Provide the (x, y) coordinate of the cell's center where the given text is located.  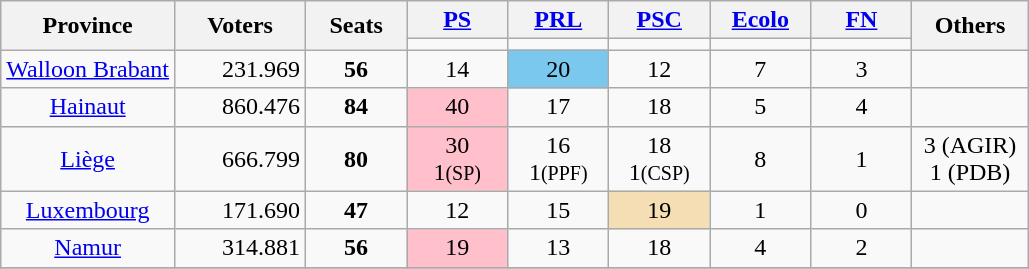
231.969 (240, 69)
171.690 (240, 210)
Ecolo (760, 20)
2 (862, 248)
161(PPF) (558, 158)
301(SP) (458, 158)
3 (862, 69)
20 (558, 69)
Province (88, 26)
Liège (88, 158)
Luxembourg (88, 210)
FN (862, 20)
80 (356, 158)
8 (760, 158)
314.881 (240, 248)
Others (970, 26)
Hainaut (88, 107)
Namur (88, 248)
84 (356, 107)
PS (458, 20)
Voters (240, 26)
7 (760, 69)
17 (558, 107)
47 (356, 210)
181(CSP) (660, 158)
14 (458, 69)
40 (458, 107)
5 (760, 107)
PRL (558, 20)
666.799 (240, 158)
13 (558, 248)
Seats (356, 26)
PSC (660, 20)
15 (558, 210)
3 (AGIR)1 (PDB) (970, 158)
0 (862, 210)
Walloon Brabant (88, 69)
860.476 (240, 107)
